Locate the cell with the specified text and output its [x, y] center coordinate. 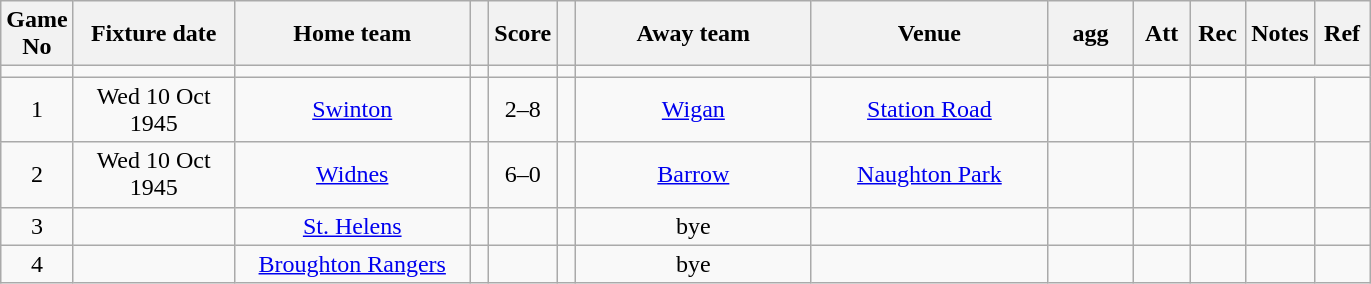
Broughton Rangers [352, 264]
Fixture date [154, 34]
Notes [1280, 34]
1 [37, 110]
4 [37, 264]
agg [1090, 34]
Naughton Park [929, 174]
Venue [929, 34]
3 [37, 226]
Station Road [929, 110]
Score [523, 34]
Att [1162, 34]
Widnes [352, 174]
Home team [352, 34]
2 [37, 174]
Wigan [693, 110]
Ref [1342, 34]
Game No [37, 34]
Swinton [352, 110]
6–0 [523, 174]
Barrow [693, 174]
2–8 [523, 110]
St. Helens [352, 226]
Rec [1218, 34]
Away team [693, 34]
